Pinpoint the cell where the given text exists, returning its [x, y] midpoint coordinate. 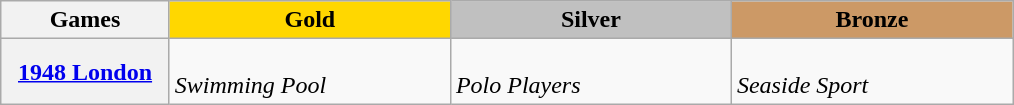
Swimming Pool [310, 72]
Bronze [872, 20]
Gold [310, 20]
Polo Players [590, 72]
Games [86, 20]
1948 London [86, 72]
Seaside Sport [872, 72]
Silver [590, 20]
